Return the [x, y] coordinate for the center point of the cell that contains the specified text.  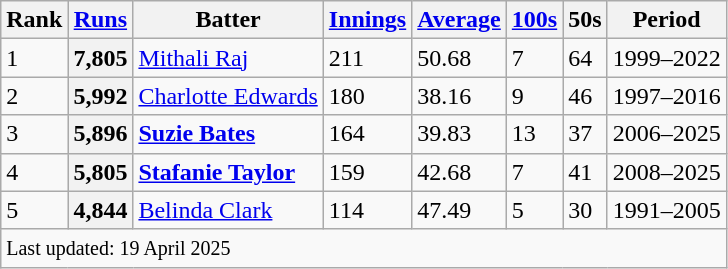
47.49 [460, 210]
159 [367, 172]
164 [367, 134]
Innings [367, 20]
2006–2025 [666, 134]
Suzie Bates [228, 134]
9 [534, 96]
5,805 [100, 172]
41 [585, 172]
4,844 [100, 210]
Mithali Raj [228, 58]
Stafanie Taylor [228, 172]
13 [534, 134]
2 [34, 96]
3 [34, 134]
50s [585, 20]
5,896 [100, 134]
30 [585, 210]
50.68 [460, 58]
1991–2005 [666, 210]
38.16 [460, 96]
7,805 [100, 58]
39.83 [460, 134]
4 [34, 172]
Batter [228, 20]
211 [367, 58]
114 [367, 210]
2008–2025 [666, 172]
64 [585, 58]
Last updated: 19 April 2025 [364, 248]
Charlotte Edwards [228, 96]
46 [585, 96]
Average [460, 20]
Runs [100, 20]
1999–2022 [666, 58]
Period [666, 20]
Belinda Clark [228, 210]
5,992 [100, 96]
1 [34, 58]
37 [585, 134]
1997–2016 [666, 96]
180 [367, 96]
100s [534, 20]
Rank [34, 20]
42.68 [460, 172]
